Locate the cell with the specified text and output its (X, Y) center coordinate. 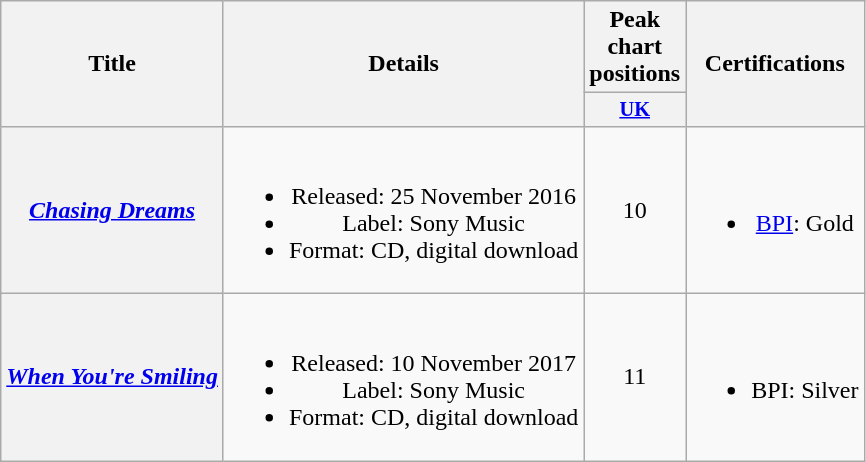
Certifications (775, 64)
BPI: Silver (775, 378)
When You're Smiling (112, 378)
UK (635, 110)
Peak chart positions (635, 47)
10 (635, 210)
Released: 10 November 2017Label: Sony MusicFormat: CD, digital download (403, 378)
Released: 25 November 2016Label: Sony MusicFormat: CD, digital download (403, 210)
Chasing Dreams (112, 210)
11 (635, 378)
Details (403, 64)
Title (112, 64)
BPI: Gold (775, 210)
